Provide the [x, y] coordinate of the cell's center where the given text is located.  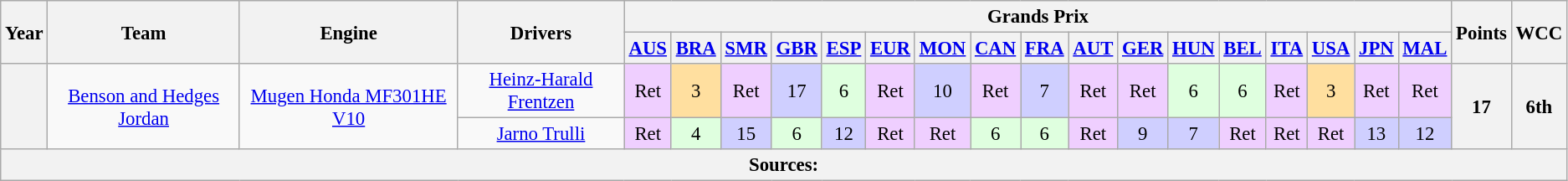
HUN [1193, 49]
AUS [648, 49]
GBR [797, 49]
GER [1143, 49]
9 [1143, 134]
Sources: [784, 165]
15 [746, 134]
Team [144, 32]
Jarno Trulli [541, 134]
CAN [996, 49]
BRA [696, 49]
JPN [1376, 49]
EUR [890, 49]
6th [1539, 106]
4 [696, 134]
Year [24, 32]
MAL [1425, 49]
AUT [1093, 49]
Grands Prix [1038, 17]
ITA [1287, 49]
Benson and Hedges Jordan [144, 106]
Engine [348, 32]
BEL [1243, 49]
FRA [1044, 49]
Points [1481, 32]
ESP [843, 49]
Heinz-Harald Frentzen [541, 90]
10 [942, 90]
Drivers [541, 32]
USA [1331, 49]
Mugen Honda MF301HE V10 [348, 106]
WCC [1539, 32]
MON [942, 49]
13 [1376, 134]
SMR [746, 49]
